Return the [x, y] coordinate for the center point of the cell that contains the specified text.  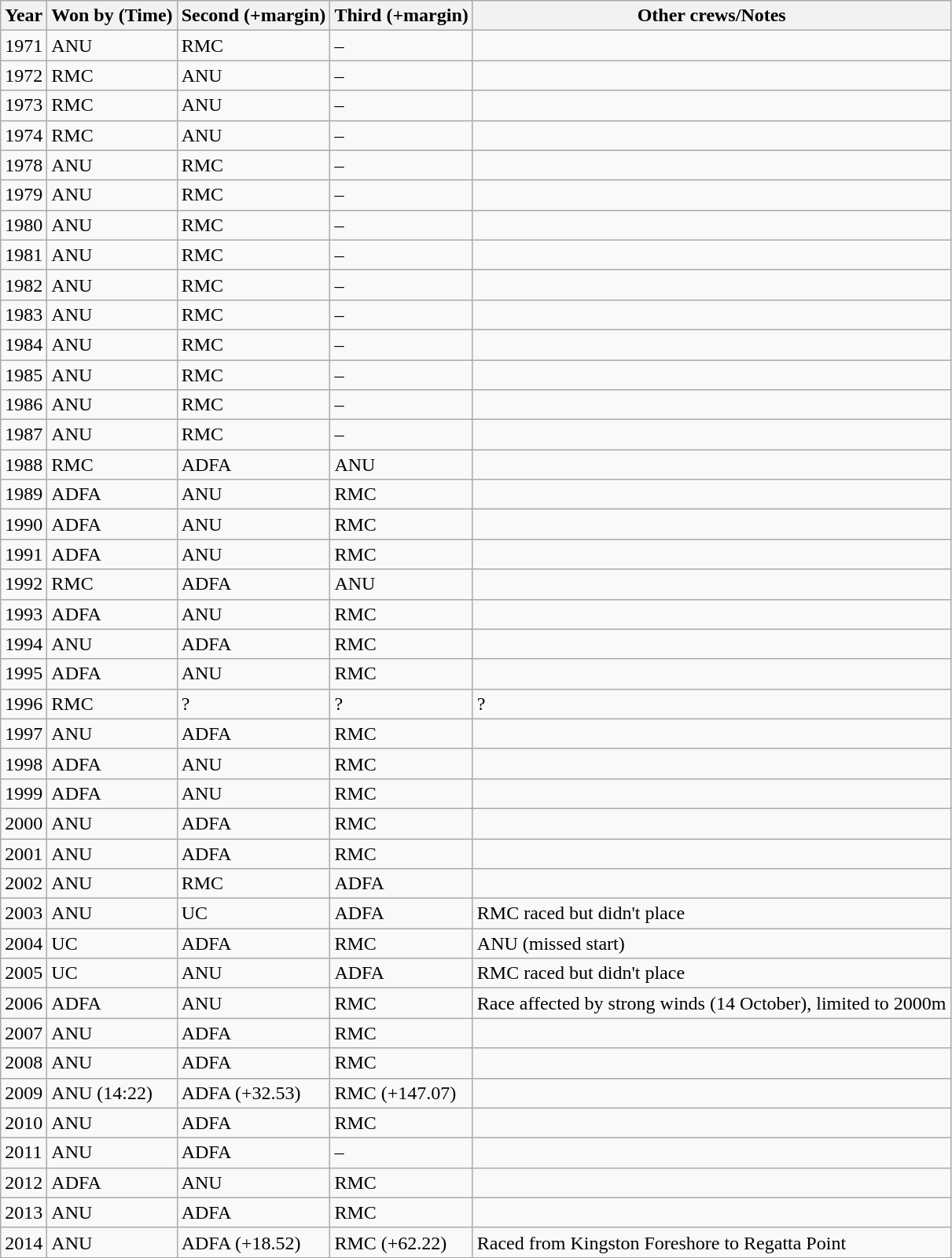
2008 [24, 1063]
Race affected by strong winds (14 October), limited to 2000m [711, 1003]
2002 [24, 884]
1994 [24, 644]
1978 [24, 165]
1980 [24, 225]
2003 [24, 914]
1973 [24, 105]
1996 [24, 704]
2014 [24, 1242]
ADFA (+32.53) [253, 1093]
1986 [24, 405]
1974 [24, 135]
Won by (Time) [112, 16]
1983 [24, 314]
1972 [24, 75]
1997 [24, 734]
1992 [24, 584]
1989 [24, 495]
2001 [24, 853]
ANU (14:22) [112, 1093]
RMC (+62.22) [401, 1242]
1984 [24, 344]
2011 [24, 1153]
1981 [24, 255]
1995 [24, 674]
1991 [24, 554]
2013 [24, 1212]
1987 [24, 435]
1993 [24, 614]
Other crews/Notes [711, 16]
ANU (missed start) [711, 943]
1988 [24, 465]
Year [24, 16]
2000 [24, 823]
RMC (+147.07) [401, 1093]
Raced from Kingston Foreshore to Regatta Point [711, 1242]
1971 [24, 46]
2012 [24, 1183]
ADFA (+18.52) [253, 1242]
1998 [24, 763]
Third (+margin) [401, 16]
1990 [24, 524]
2006 [24, 1003]
1982 [24, 285]
2010 [24, 1123]
2009 [24, 1093]
1979 [24, 195]
1985 [24, 375]
2004 [24, 943]
2005 [24, 973]
Second (+margin) [253, 16]
2007 [24, 1033]
1999 [24, 793]
